Detect which cell encompasses the target text, then output its [X, Y] center coordinate. 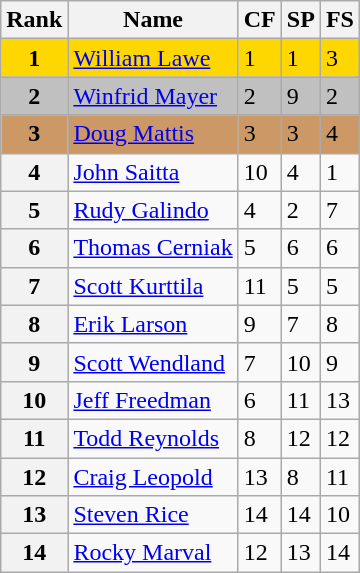
Craig Leopold [153, 477]
FS [340, 20]
Scott Wendland [153, 362]
William Lawe [153, 58]
Rocky Marval [153, 553]
Doug Mattis [153, 134]
John Saitta [153, 172]
Rank [34, 20]
Scott Kurttila [153, 286]
Name [153, 20]
SP [300, 20]
CF [260, 20]
Winfrid Mayer [153, 96]
Thomas Cerniak [153, 248]
Rudy Galindo [153, 210]
Steven Rice [153, 515]
Jeff Freedman [153, 400]
Erik Larson [153, 324]
Todd Reynolds [153, 438]
